For the text-containing cell, return its midpoint in [x, y] coordinate format. 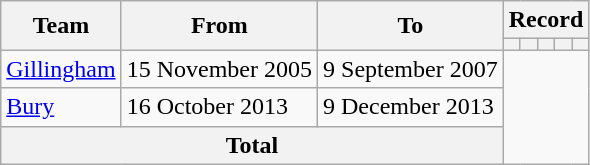
Bury [61, 107]
15 November 2005 [219, 69]
9 December 2013 [411, 107]
Gillingham [61, 69]
Team [61, 26]
9 September 2007 [411, 69]
Total [252, 145]
16 October 2013 [219, 107]
Record [546, 20]
From [219, 26]
To [411, 26]
